Output the (x, y) coordinate of the center of the cell containing the given text.  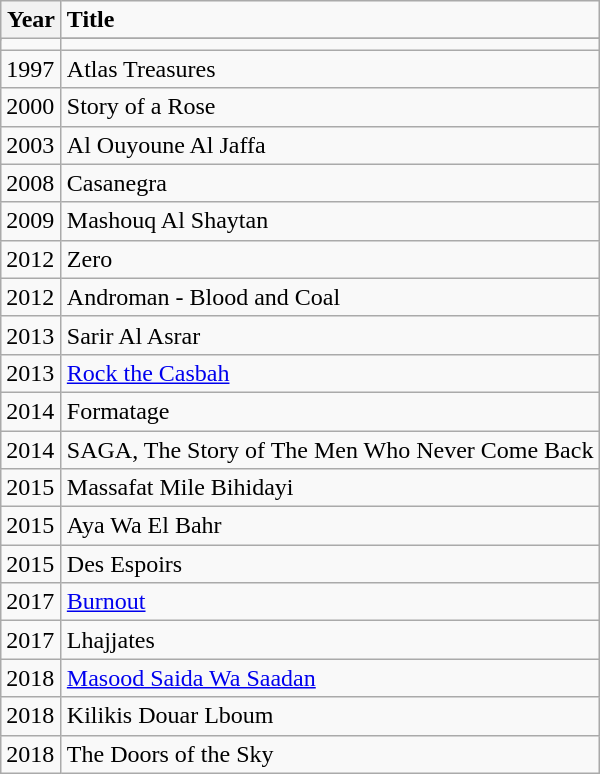
Atlas Treasures (330, 69)
Title (330, 20)
Mashouq Al Shaytan (330, 221)
SAGA, The Story of The Men Who Never Come Back (330, 449)
Year (32, 20)
1997 (32, 69)
2008 (32, 183)
2000 (32, 107)
2003 (32, 145)
Casanegra (330, 183)
Story of a Rose (330, 107)
Formatage (330, 411)
Lhajjates (330, 640)
Aya Wa El Bahr (330, 526)
Burnout (330, 602)
Kilikis Douar Lboum (330, 716)
Massafat Mile Bihidayi (330, 488)
Zero (330, 259)
Rock the Casbah (330, 373)
Masood Saida Wa Saadan (330, 678)
The Doors of the Sky (330, 754)
Androman - Blood and Coal (330, 297)
Des Espoirs (330, 564)
Sarir Al Asrar (330, 335)
Al Ouyoune Al Jaffa (330, 145)
2009 (32, 221)
